Capture the cell that displays the provided text and extract its (x, y) central coordinate. 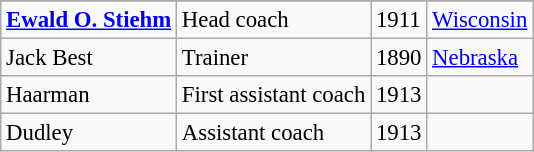
1890 (399, 58)
First assistant coach (274, 95)
Head coach (274, 20)
Dudley (89, 133)
Ewald O. Stiehm (89, 20)
Jack Best (89, 58)
Haarman (89, 95)
Nebraska (480, 58)
Trainer (274, 58)
Assistant coach (274, 133)
1911 (399, 20)
Wisconsin (480, 20)
